Scan for the cell matching the given text and deliver its [x, y] coordinate at center. 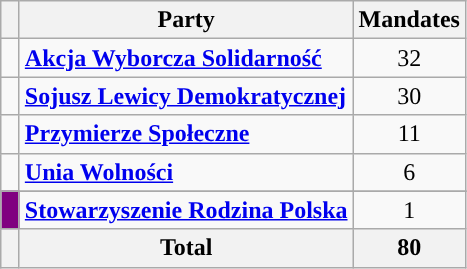
Party [186, 20]
80 [409, 248]
1 [409, 210]
Mandates [409, 20]
Unia Wolności [186, 172]
Stowarzyszenie Rodzina Polska [186, 210]
Akcja Wyborcza Solidarność [186, 58]
32 [409, 58]
Przymierze Społeczne [186, 134]
6 [409, 172]
11 [409, 134]
Total [186, 248]
30 [409, 96]
Sojusz Lewicy Demokratycznej [186, 96]
